Provide the [x, y] coordinate of the cell's center where the given text is located.  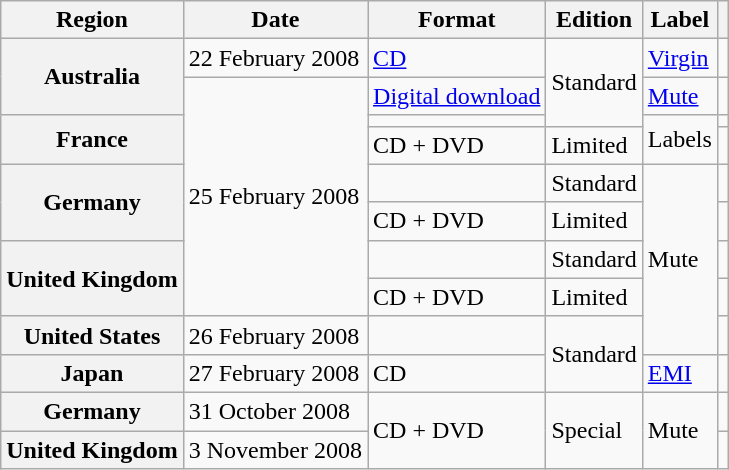
EMI [680, 373]
31 October 2008 [275, 411]
Format [457, 20]
Label [680, 20]
3 November 2008 [275, 449]
Special [594, 430]
26 February 2008 [275, 335]
Virgin [680, 58]
Australia [92, 77]
United States [92, 335]
Labels [680, 140]
Date [275, 20]
27 February 2008 [275, 373]
Digital download [457, 96]
Region [92, 20]
Japan [92, 373]
France [92, 140]
22 February 2008 [275, 58]
25 February 2008 [275, 196]
Edition [594, 20]
